Identify which cell holds the provided text, then report its (x, y) central coordinate. 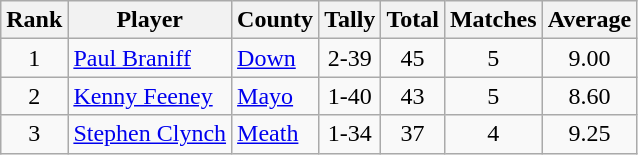
8.60 (590, 96)
4 (493, 134)
Mayo (276, 96)
Down (276, 58)
43 (413, 96)
1-34 (350, 134)
Total (413, 20)
Meath (276, 134)
Rank (34, 20)
County (276, 20)
9.25 (590, 134)
37 (413, 134)
Tally (350, 20)
9.00 (590, 58)
Stephen Clynch (150, 134)
1-40 (350, 96)
3 (34, 134)
Matches (493, 20)
Paul Braniff (150, 58)
Average (590, 20)
Kenny Feeney (150, 96)
2-39 (350, 58)
Player (150, 20)
2 (34, 96)
45 (413, 58)
1 (34, 58)
